Return the (X, Y) coordinate for the center point of the cell that contains the specified text.  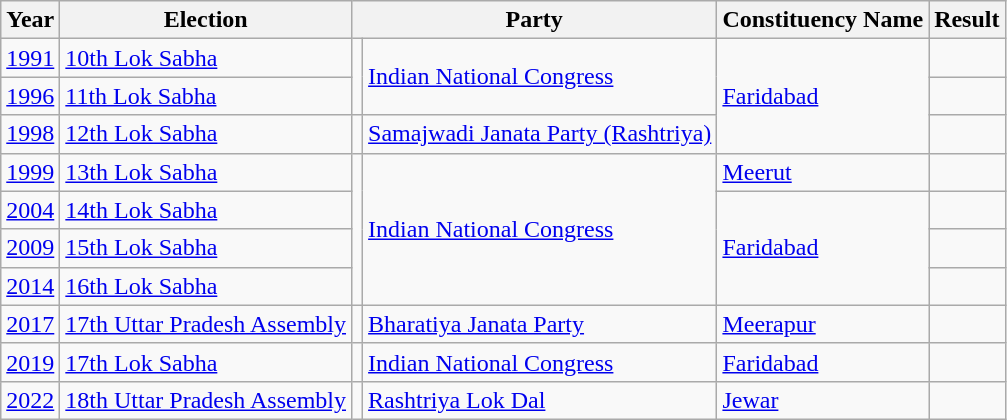
Result (967, 20)
2017 (30, 324)
13th Lok Sabha (206, 172)
1998 (30, 134)
Meerapur (823, 324)
1991 (30, 58)
2014 (30, 286)
1999 (30, 172)
17th Lok Sabha (206, 362)
14th Lok Sabha (206, 210)
Bharatiya Janata Party (540, 324)
Party (534, 20)
16th Lok Sabha (206, 286)
Constituency Name (823, 20)
Meerut (823, 172)
12th Lok Sabha (206, 134)
15th Lok Sabha (206, 248)
10th Lok Sabha (206, 58)
Samajwadi Janata Party (Rashtriya) (540, 134)
1996 (30, 96)
2004 (30, 210)
2019 (30, 362)
Rashtriya Lok Dal (540, 400)
2009 (30, 248)
Jewar (823, 400)
Year (30, 20)
17th Uttar Pradesh Assembly (206, 324)
Election (206, 20)
2022 (30, 400)
11th Lok Sabha (206, 96)
18th Uttar Pradesh Assembly (206, 400)
